Find where the given text appears and provide that cell's center as (X, Y) coordinate. 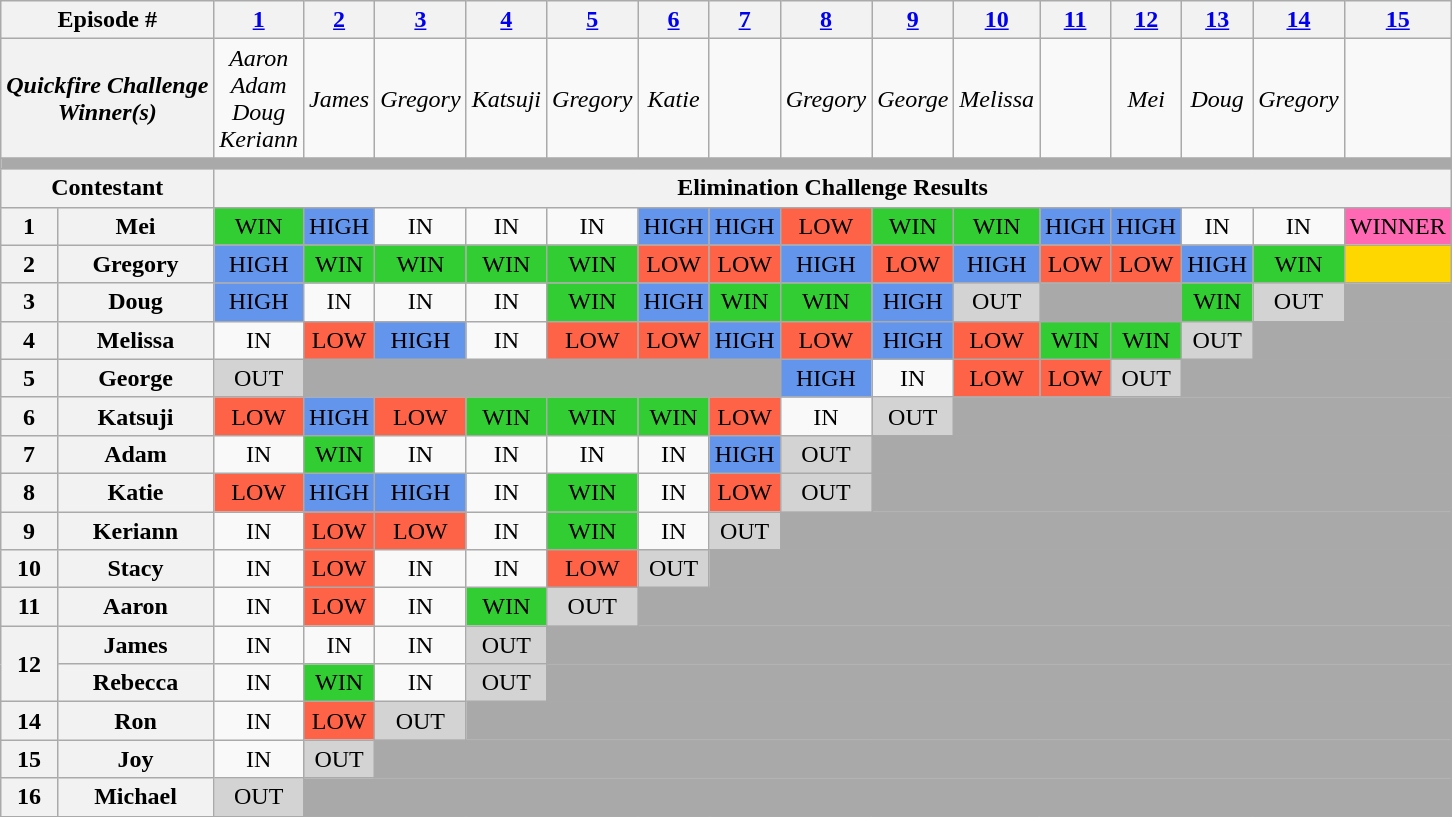
AaronAdamDougKeriann (259, 98)
Quickfire ChallengeWinner(s) (108, 98)
Aaron (136, 607)
Contestant (108, 188)
Joy (136, 759)
13 (1218, 20)
WINNER (1398, 226)
16 (29, 797)
Adam (136, 454)
Keriann (136, 531)
Stacy (136, 569)
Episode # (108, 20)
Elimination Challenge Results (832, 188)
Ron (136, 721)
Michael (136, 797)
Rebecca (136, 683)
